Provide the [x, y] coordinate of the cell's center where the given text is located.  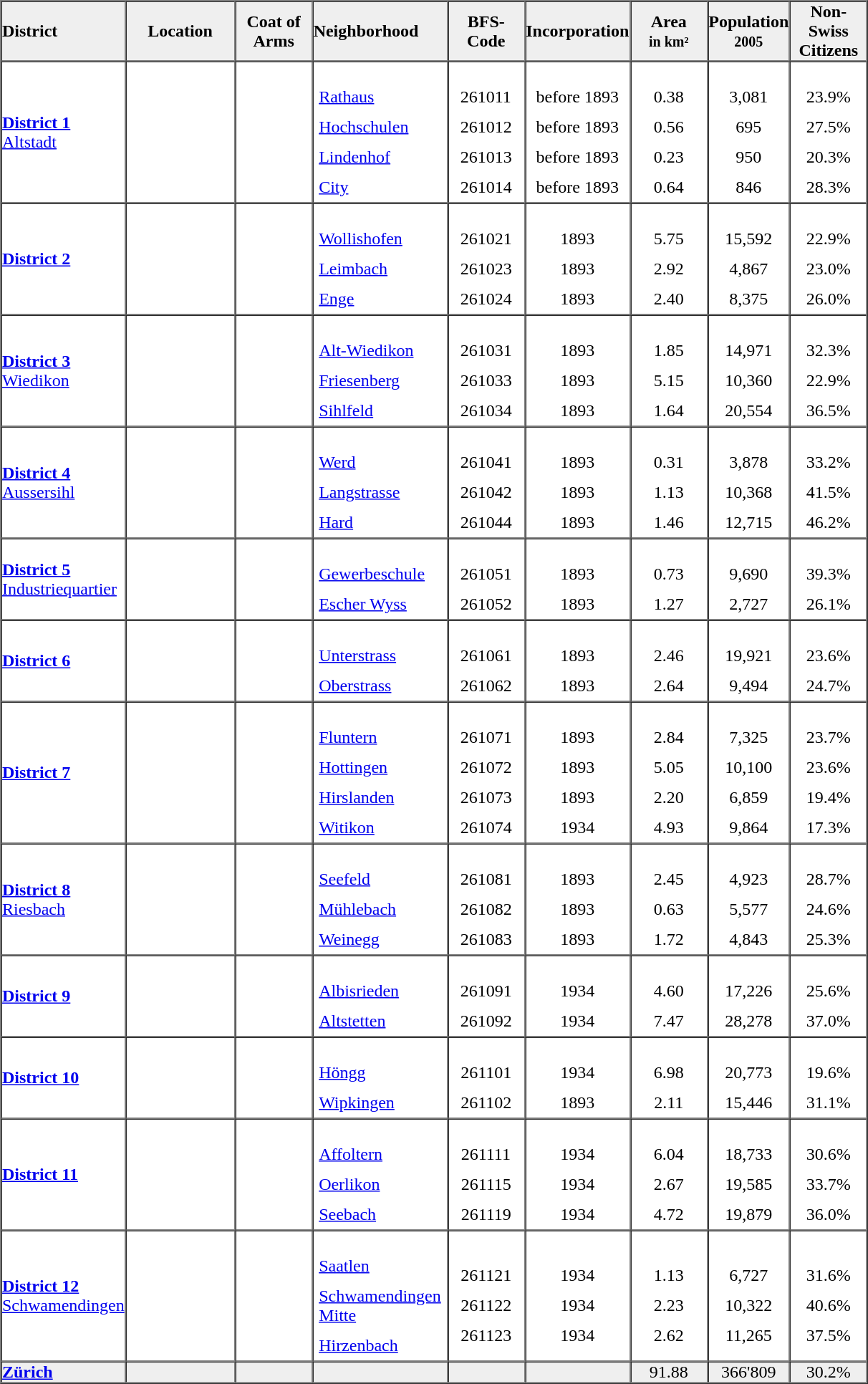
Fluntern [357, 737]
2.45 0.63 1.72 [669, 900]
261081 261082 261083 [486, 900]
Fluntern Hottingen Hirslanden Witikon [380, 773]
261071 261072 261073 261074 [486, 773]
2,727 [749, 604]
4.93 [669, 827]
6,727 10,322 11,265 [749, 1297]
261021 261023 261024 [486, 259]
12,715 [749, 522]
Albisrieden [360, 991]
Hottingen [357, 767]
Langstrasse [360, 492]
Hochschulen [364, 127]
2.40 [669, 299]
Location [180, 32]
before 1893 before 1893 before 1893 before 1893 [577, 133]
Wollishofen Leimbach Enge [380, 259]
19,585 [749, 1184]
91.88 [669, 1372]
Witikon [357, 827]
3,081 [749, 97]
9,494 [749, 686]
41.5% [828, 492]
Hirslanden [357, 797]
28.3% [828, 187]
17,226 28,278 [749, 996]
0.64 [669, 187]
District 11 [64, 1175]
2.11 [669, 1102]
Unterstrass Oberstrass [380, 661]
11,265 [749, 1336]
33.2% [828, 462]
33.7% [828, 1184]
261091 261092 [486, 996]
19.6% 31.1% [829, 1078]
1.85 [669, 350]
District 9 [64, 996]
261073 [486, 797]
19.4% [828, 797]
Wollishofen [361, 239]
20.3% [828, 157]
261061 [486, 655]
4.72 [669, 1214]
9,690 [749, 574]
30.2% [829, 1372]
261074 [486, 827]
18,733 [749, 1154]
37.5% [828, 1336]
3,878 [749, 462]
6.98 2.11 [669, 1078]
261042 [486, 492]
261102 [486, 1102]
3,081 695 950 846 [749, 133]
2.64 [669, 686]
261081 [486, 879]
4.60 7.47 [669, 996]
0.31 1.13 1.46 [669, 483]
Affoltern [351, 1154]
261021 [486, 239]
Mühlebach [358, 909]
15,446 [749, 1102]
46.2% [828, 522]
30.6% 33.7% 36.0% [829, 1175]
40.6% [828, 1306]
5.05 [669, 767]
1893 1893 1893 1934 [577, 773]
23.0% [828, 269]
261119 [486, 1214]
3,878 10,368 12,715 [749, 483]
20,773 15,446 [749, 1078]
2.67 [669, 1184]
1.72 [669, 939]
0.73 1.27 [669, 580]
Seefeld [358, 879]
0.63 [669, 909]
1.27 [669, 604]
District 5Industriequartier [64, 580]
32.3% 22.9% 36.5% [829, 371]
261083 [486, 939]
261024 [486, 299]
19,921 9,494 [749, 661]
26.0% [828, 299]
39.3% [828, 574]
1.13 2.23 2.62 [669, 1297]
261033 [486, 380]
261091 [486, 991]
Escher Wyss [372, 604]
Incorporation [577, 32]
28.7% [828, 879]
25.6% 37.0% [829, 996]
7.47 [669, 1021]
Hirzenbach [380, 1345]
Coat of Arms [274, 32]
4.60 [669, 991]
1.85 5.15 1.64 [669, 371]
2.84 [669, 737]
Affoltern Oerlikon Seebach [380, 1175]
0.73 [669, 574]
Non-Swiss Citizens [829, 32]
4,923 5,577 4,843 [749, 900]
0.23 [669, 157]
14,971 10,360 20,554 [749, 371]
261023 [486, 269]
Areain km² [669, 32]
15,592 [749, 239]
261111 261115 261119 [486, 1175]
Saatlen Schwamendingen Mitte Hirzenbach [380, 1297]
261031 261033 261034 [486, 371]
Sihlfeld [367, 410]
2.23 [669, 1306]
5,577 [749, 909]
31.6% 40.6% 37.5% [829, 1297]
261071 [486, 737]
261052 [486, 604]
261031 [486, 350]
31.6% [828, 1276]
Werd [360, 462]
37.0% [828, 1021]
7,325 10,100 6,859 9,864 [749, 773]
261061 261062 [486, 661]
Alt-Wiedikon [367, 350]
17,226 [749, 991]
Seefeld Mühlebach Weinegg [380, 900]
2.84 5.05 2.20 4.93 [669, 773]
846 [749, 187]
Gewerbeschule [372, 574]
Zürich [64, 1372]
28,278 [749, 1021]
261051 261052 [486, 580]
District 1Altstadt [64, 133]
District 8Riesbach [64, 900]
2.46 [669, 655]
27.5% [828, 127]
261012 [486, 127]
Oerlikon [351, 1184]
261115 [486, 1184]
15,592 4,867 8,375 [749, 259]
Wipkingen [357, 1102]
39.3% 26.1% [829, 580]
District 12Schwamendingen [64, 1297]
5.75 2.92 2.40 [669, 259]
261101 261102 [486, 1078]
Höngg Wipkingen [380, 1078]
20,773 [749, 1072]
261123 [486, 1336]
10,322 [749, 1306]
25.3% [828, 939]
261062 [486, 686]
23.7% 23.6% 19.4% 17.3% [829, 773]
Rathaus [364, 97]
District 6 [64, 661]
District 3Wiedikon [64, 371]
261044 [486, 522]
261092 [486, 1021]
0.56 [669, 127]
4,923 [749, 879]
24.6% [828, 909]
1934 1934 [577, 996]
Albisrieden Altstetten [380, 996]
Population2005 [749, 32]
261013 [486, 157]
25.6% [828, 991]
District 2 [64, 259]
31.1% [828, 1102]
950 [749, 157]
33.2% 41.5% 46.2% [829, 483]
2.45 [669, 879]
1.64 [669, 410]
Gewerbeschule Escher Wyss [380, 580]
261041 [486, 462]
2.20 [669, 797]
14,971 [749, 350]
Unterstrass [358, 655]
23.7% [828, 737]
8,375 [749, 299]
18,733 19,585 19,879 [749, 1175]
695 [749, 127]
261101 [486, 1072]
Friesenberg [367, 380]
17.3% [828, 827]
0.38 0.56 0.23 0.64 [669, 133]
10,368 [749, 492]
Weinegg [358, 939]
Schwamendingen Mitte [380, 1305]
5.75 [669, 239]
19,879 [749, 1214]
261121 [486, 1276]
23.9% [828, 97]
Altstetten [360, 1021]
7,325 [749, 737]
0.38 [669, 97]
Seebach [351, 1214]
10,360 [749, 380]
261082 [486, 909]
20,554 [749, 410]
Werd Langstrasse Hard [380, 483]
261041 261042 261044 [486, 483]
261121 261122 261123 [486, 1297]
Saatlen [380, 1266]
261014 [486, 187]
9,690 2,727 [749, 580]
6,727 [749, 1276]
1.46 [669, 522]
261034 [486, 410]
24.7% [828, 686]
Oberstrass [358, 686]
4,867 [749, 269]
Rathaus Hochschulen Lindenhof City [380, 133]
261072 [486, 767]
2.62 [669, 1336]
22.9% 23.0% 26.0% [829, 259]
6,859 [749, 797]
261011 [486, 97]
5.15 [669, 380]
Enge [361, 299]
36.5% [828, 410]
261011 261012 261013 261014 [486, 133]
District 4Aussersihl [64, 483]
2.46 2.64 [669, 661]
36.0% [828, 1214]
10,100 [749, 767]
Alt-Wiedikon Friesenberg Sihlfeld [380, 371]
2.92 [669, 269]
19.6% [828, 1072]
Hard [360, 522]
Leimbach [361, 269]
Höngg [357, 1072]
District 7 [64, 773]
23.9% 27.5% 20.3% 28.3% [829, 133]
City [364, 187]
261122 [486, 1306]
District [64, 32]
1934 1893 [577, 1078]
6.04 2.67 4.72 [669, 1175]
261051 [486, 574]
4,843 [749, 939]
23.6% 24.7% [829, 661]
0.31 [669, 462]
Neighborhood [380, 32]
Lindenhof [364, 157]
28.7% 24.6% 25.3% [829, 900]
32.3% [828, 350]
366'809 [749, 1372]
District 10 [64, 1078]
BFS-Code [486, 32]
6.04 [669, 1154]
9,864 [749, 827]
6.98 [669, 1072]
261111 [486, 1154]
26.1% [828, 604]
19,921 [749, 655]
30.6% [828, 1154]
